Determine the (x, y) coordinate at the center of the cell enclosing the given text.  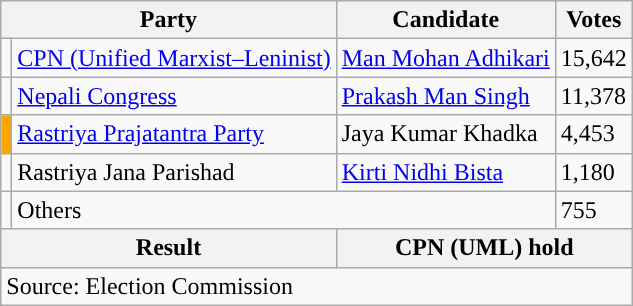
1,180 (594, 172)
Rastriya Jana Parishad (174, 172)
Party (168, 20)
755 (594, 210)
Candidate (446, 20)
Prakash Man Singh (446, 96)
CPN (UML) hold (484, 248)
11,378 (594, 96)
Kirti Nidhi Bista (446, 172)
Votes (594, 20)
Jaya Kumar Khadka (446, 134)
CPN (Unified Marxist–Leninist) (174, 58)
15,642 (594, 58)
Rastriya Prajatantra Party (174, 134)
Others (284, 210)
Result (168, 248)
4,453 (594, 134)
Source: Election Commission (317, 286)
Man Mohan Adhikari (446, 58)
Nepali Congress (174, 96)
